Detect which cell encompasses the target text, then output its (x, y) center coordinate. 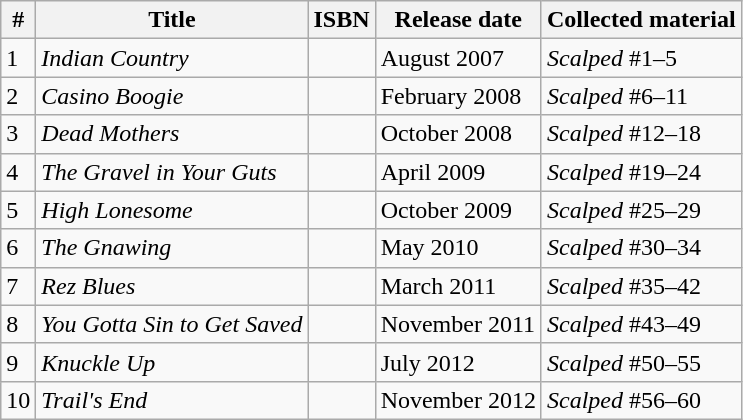
May 2010 (458, 248)
# (18, 20)
Trail's End (172, 400)
March 2011 (458, 286)
July 2012 (458, 362)
October 2008 (458, 134)
7 (18, 286)
Knuckle Up (172, 362)
Release date (458, 20)
3 (18, 134)
April 2009 (458, 172)
August 2007 (458, 58)
Scalped #25–29 (641, 210)
October 2009 (458, 210)
Scalped #50–55 (641, 362)
November 2012 (458, 400)
Casino Boogie (172, 96)
5 (18, 210)
9 (18, 362)
8 (18, 324)
The Gnawing (172, 248)
Collected material (641, 20)
2 (18, 96)
Scalped #30–34 (641, 248)
Dead Mothers (172, 134)
1 (18, 58)
Rez Blues (172, 286)
November 2011 (458, 324)
Scalped #56–60 (641, 400)
10 (18, 400)
6 (18, 248)
4 (18, 172)
The Gravel in Your Guts (172, 172)
Scalped #35–42 (641, 286)
Title (172, 20)
Scalped #6–11 (641, 96)
High Lonesome (172, 210)
Indian Country (172, 58)
Scalped #19–24 (641, 172)
You Gotta Sin to Get Saved (172, 324)
February 2008 (458, 96)
Scalped #12–18 (641, 134)
Scalped #1–5 (641, 58)
ISBN (342, 20)
Scalped #43–49 (641, 324)
